Locate the cell with the specified text and output its (X, Y) center coordinate. 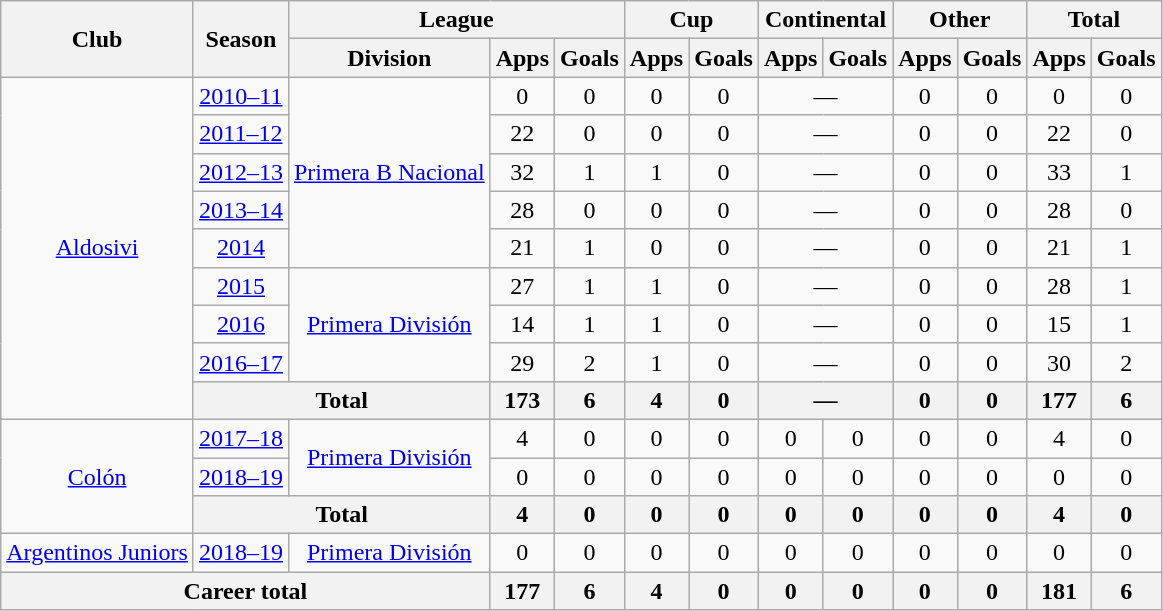
Division (389, 58)
Continental (825, 20)
Cup (691, 20)
Other (960, 20)
Aldosivi (98, 248)
Season (240, 39)
33 (1059, 172)
Club (98, 39)
30 (1059, 362)
Colón (98, 476)
Primera B Nacional (389, 172)
2017–18 (240, 438)
2016 (240, 324)
2011–12 (240, 134)
2016–17 (240, 362)
2015 (240, 286)
14 (522, 324)
Career total (246, 591)
181 (1059, 591)
173 (522, 400)
League (456, 20)
2013–14 (240, 210)
15 (1059, 324)
Argentinos Juniors (98, 553)
32 (522, 172)
27 (522, 286)
2014 (240, 248)
2010–11 (240, 96)
2012–13 (240, 172)
29 (522, 362)
